Find where the given text appears and provide that cell's center as [X, Y] coordinate. 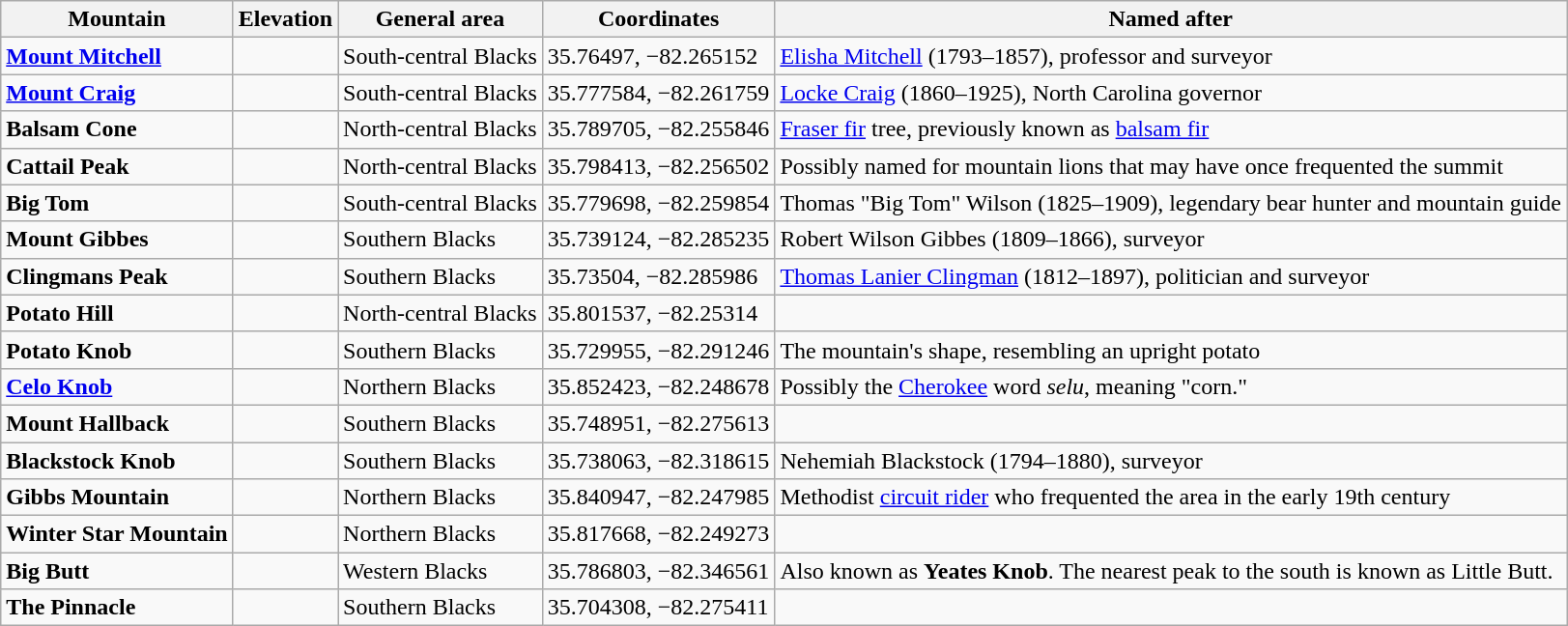
35.738063, −82.318615 [659, 461]
Blackstock Knob [117, 461]
Cattail Peak [117, 166]
Possibly named for mountain lions that may have once frequented the summit [1171, 166]
35.786803, −82.346561 [659, 571]
Mount Gibbes [117, 240]
35.817668, −82.249273 [659, 534]
Western Blacks [441, 571]
35.801537, −82.25314 [659, 313]
35.777584, −82.261759 [659, 93]
Thomas Lanier Clingman (1812–1897), politician and surveyor [1171, 276]
Balsam Cone [117, 129]
Also known as Yeates Knob. The nearest peak to the south is known as Little Butt. [1171, 571]
35.798413, −82.256502 [659, 166]
Big Tom [117, 203]
35.704308, −82.275411 [659, 608]
Mount Mitchell [117, 56]
35.748951, −82.275613 [659, 423]
Nehemiah Blackstock (1794–1880), surveyor [1171, 461]
35.739124, −82.285235 [659, 240]
35.729955, −82.291246 [659, 350]
35.779698, −82.259854 [659, 203]
Methodist circuit rider who frequented the area in the early 19th century [1171, 498]
Robert Wilson Gibbes (1809–1866), surveyor [1171, 240]
35.73504, −82.285986 [659, 276]
Elevation [285, 19]
35.840947, −82.247985 [659, 498]
Mountain [117, 19]
Locke Craig (1860–1925), North Carolina governor [1171, 93]
Coordinates [659, 19]
Gibbs Mountain [117, 498]
Mount Hallback [117, 423]
Potato Knob [117, 350]
Named after [1171, 19]
Possibly the Cherokee word selu, meaning "corn." [1171, 386]
Potato Hill [117, 313]
General area [441, 19]
The Pinnacle [117, 608]
Celo Knob [117, 386]
The mountain's shape, resembling an upright potato [1171, 350]
Thomas "Big Tom" Wilson (1825–1909), legendary bear hunter and mountain guide [1171, 203]
35.76497, −82.265152 [659, 56]
Winter Star Mountain [117, 534]
35.852423, −82.248678 [659, 386]
35.789705, −82.255846 [659, 129]
Mount Craig [117, 93]
Big Butt [117, 571]
Elisha Mitchell (1793–1857), professor and surveyor [1171, 56]
Fraser fir tree, previously known as balsam fir [1171, 129]
Clingmans Peak [117, 276]
